Return (X, Y) of the center of cell containing provided text 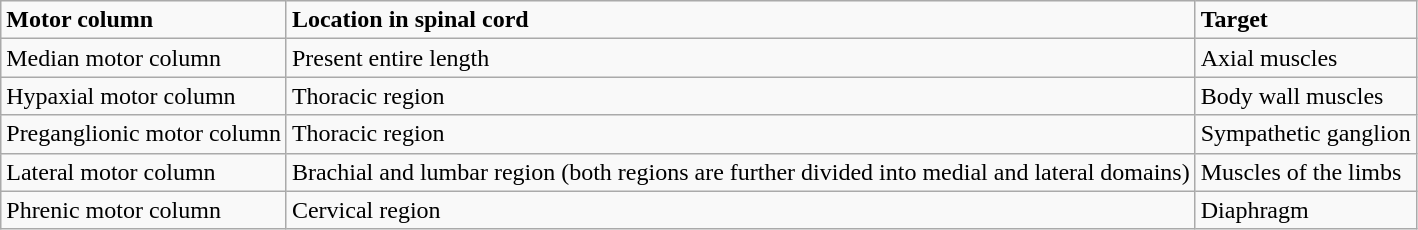
Diaphragm (1306, 210)
Present entire length (740, 58)
Preganglionic motor column (144, 134)
Cervical region (740, 210)
Target (1306, 20)
Sympathetic ganglion (1306, 134)
Motor column (144, 20)
Brachial and lumbar region (both regions are further divided into medial and lateral domains) (740, 172)
Hypaxial motor column (144, 96)
Muscles of the limbs (1306, 172)
Body wall muscles (1306, 96)
Phrenic motor column (144, 210)
Median motor column (144, 58)
Lateral motor column (144, 172)
Axial muscles (1306, 58)
Location in spinal cord (740, 20)
